Extract the (X, Y) coordinate from the center of the cell holding the provided text.  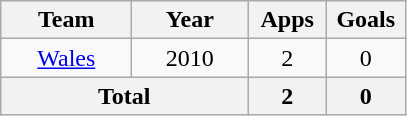
Wales (66, 58)
Year (190, 20)
2010 (190, 58)
Team (66, 20)
Goals (366, 20)
Total (124, 96)
Apps (288, 20)
